Detect which cell encompasses the target text, then output its [x, y] center coordinate. 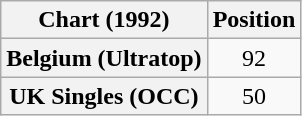
Chart (1992) [104, 20]
Position [254, 20]
UK Singles (OCC) [104, 96]
Belgium (Ultratop) [104, 58]
50 [254, 96]
92 [254, 58]
